Find where the given text appears and provide that cell's center as [x, y] coordinate. 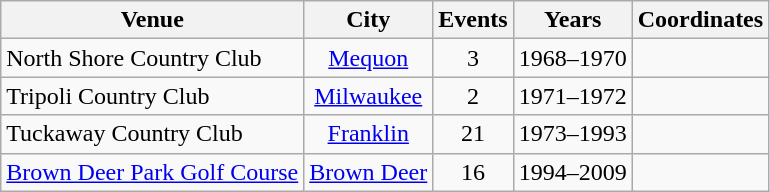
1971–1972 [572, 96]
2 [473, 96]
Franklin [368, 134]
Coordinates [700, 20]
City [368, 20]
Tripoli Country Club [152, 96]
Events [473, 20]
Mequon [368, 58]
1968–1970 [572, 58]
3 [473, 58]
21 [473, 134]
Tuckaway Country Club [152, 134]
Venue [152, 20]
Brown Deer Park Golf Course [152, 172]
Brown Deer [368, 172]
North Shore Country Club [152, 58]
1973–1993 [572, 134]
16 [473, 172]
1994–2009 [572, 172]
Years [572, 20]
Milwaukee [368, 96]
